Pinpoint the cell where the given text exists, returning its [x, y] midpoint coordinate. 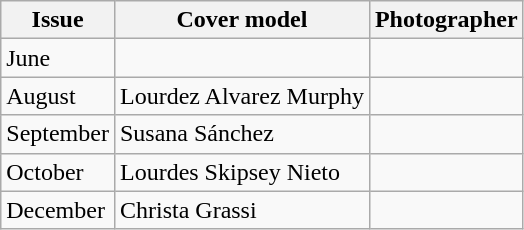
June [58, 58]
Lourdez Alvarez Murphy [242, 96]
August [58, 96]
Lourdes Skipsey Nieto [242, 172]
December [58, 210]
September [58, 134]
October [58, 172]
Susana Sánchez [242, 134]
Photographer [446, 20]
Christa Grassi [242, 210]
Cover model [242, 20]
Issue [58, 20]
